Return (X, Y) of the center of cell containing provided text 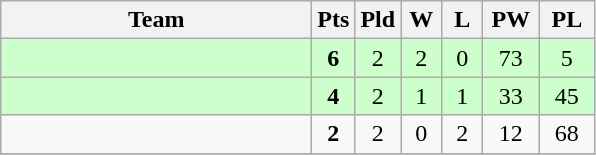
PW (511, 20)
L (462, 20)
45 (567, 96)
68 (567, 134)
6 (334, 58)
Pts (334, 20)
W (422, 20)
PL (567, 20)
4 (334, 96)
Team (156, 20)
12 (511, 134)
Pld (378, 20)
33 (511, 96)
73 (511, 58)
5 (567, 58)
